Provide the [x, y] coordinate of the cell's center where the given text is located.  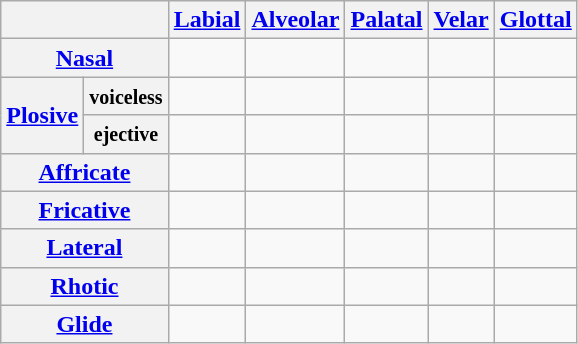
Alveolar [296, 20]
Glottal [536, 20]
ejective [126, 134]
Velar [461, 20]
Nasal [84, 58]
Palatal [386, 20]
Affricate [84, 172]
Rhotic [84, 286]
Glide [84, 324]
Lateral [84, 248]
Fricative [84, 210]
Labial [207, 20]
Plosive [42, 115]
voiceless [126, 96]
